Determine the [X, Y] coordinate at the center of the cell enclosing the given text.  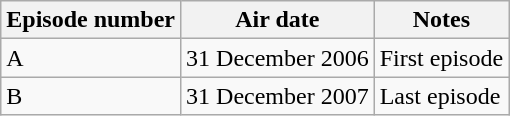
Episode number [91, 20]
Last episode [441, 96]
A [91, 58]
31 December 2007 [278, 96]
First episode [441, 58]
Air date [278, 20]
Notes [441, 20]
31 December 2006 [278, 58]
B [91, 96]
